Return [x, y] of the center of cell containing provided text 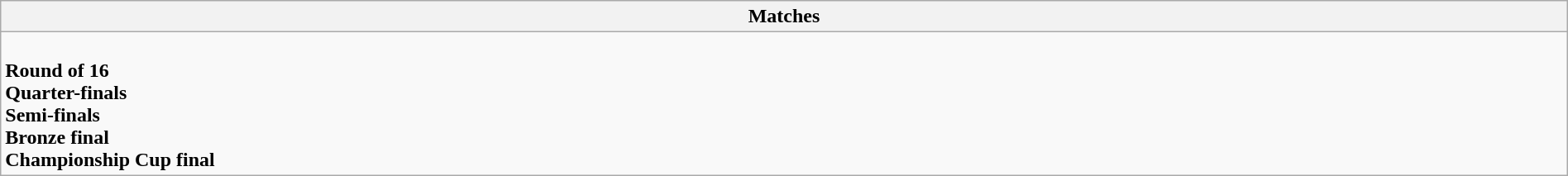
Matches [784, 17]
Round of 16 Quarter-finals Semi-finals Bronze final Championship Cup final [784, 104]
